Search for the cell housing the specified text and yield its (X, Y) center coordinate. 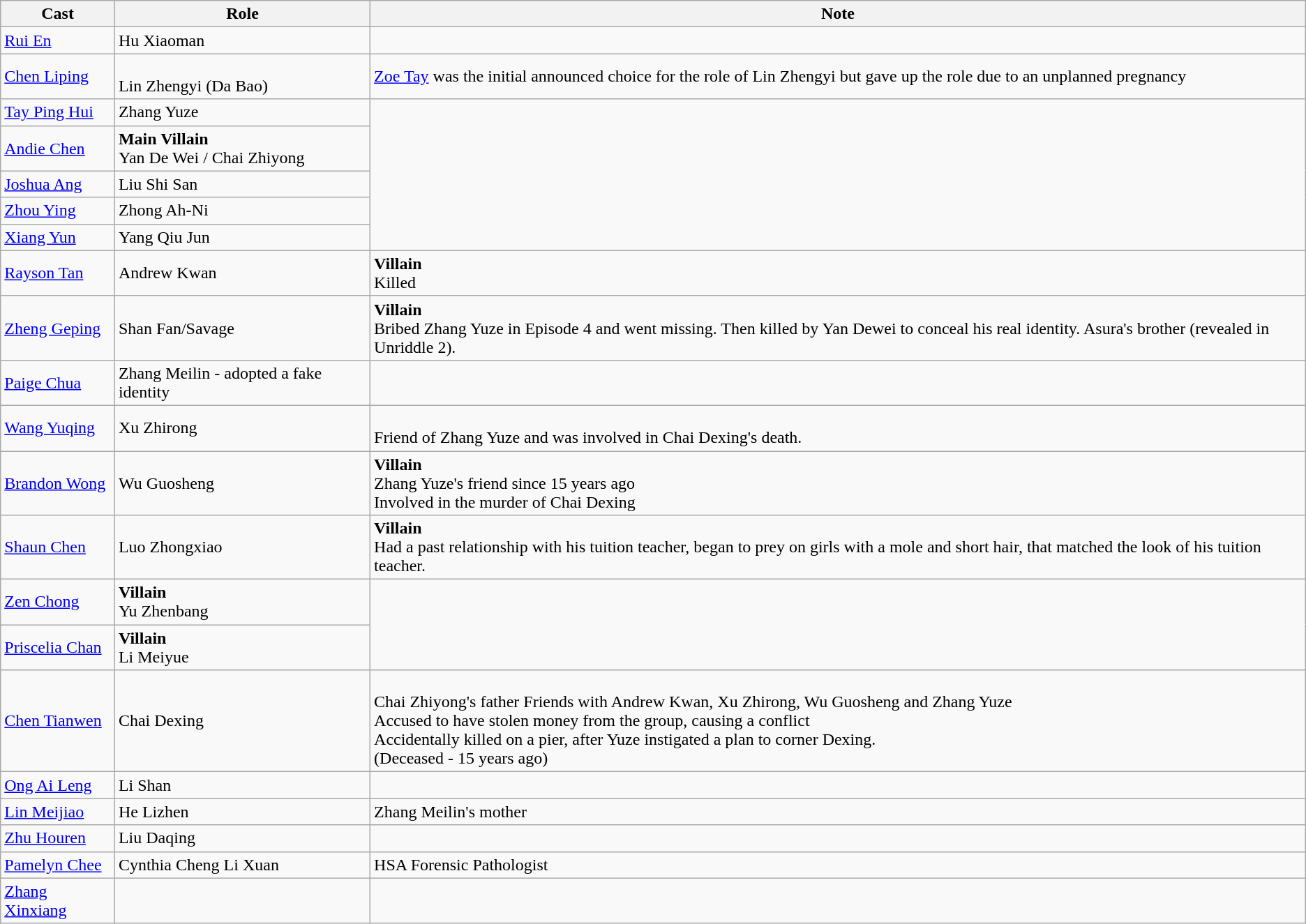
Villain Killed (839, 273)
Paige Chua (58, 382)
Andrew Kwan (242, 273)
VillainYu Zhenbang (242, 603)
Friend of Zhang Yuze and was involved in Chai Dexing's death. (839, 428)
Villain Zhang Yuze's friend since 15 years agoInvolved in the murder of Chai Dexing (839, 483)
Xiang Yun (58, 237)
Wang Yuqing (58, 428)
Yang Qiu Jun (242, 237)
Note (839, 14)
Luo Zhongxiao (242, 547)
Xu Zhirong (242, 428)
Rui En (58, 40)
Liu Daqing (242, 838)
Wu Guosheng (242, 483)
Brandon Wong (58, 483)
Zheng Geping (58, 328)
Shan Fan/Savage (242, 328)
Cynthia Cheng Li Xuan (242, 865)
Tay Ping Hui (58, 112)
Li Shan (242, 785)
Zhang Meilin's mother (839, 812)
Zhang Yuze (242, 112)
Main VillainYan De Wei / Chai Zhiyong (242, 148)
Cast (58, 14)
Chai Dexing (242, 721)
Zhou Ying (58, 211)
Lin Zhengyi (Da Bao) (242, 77)
Andie Chen (58, 148)
Zhang Xinxiang (58, 901)
VillainLi Meiyue (242, 647)
Priscelia Chan (58, 647)
Rayson Tan (58, 273)
Chen Tianwen (58, 721)
Zen Chong (58, 603)
Zhu Houren (58, 838)
Liu Shi San (242, 184)
Zoe Tay was the initial announced choice for the role of Lin Zhengyi but gave up the role due to an unplanned pregnancy (839, 77)
Zhang Meilin - adopted a fake identity (242, 382)
He Lizhen (242, 812)
Hu Xiaoman (242, 40)
HSA Forensic Pathologist (839, 865)
Joshua Ang (58, 184)
Chen Liping (58, 77)
Lin Meijiao (58, 812)
Ong Ai Leng (58, 785)
Shaun Chen (58, 547)
Pamelyn Chee (58, 865)
Role (242, 14)
Zhong Ah-Ni (242, 211)
